From the cell containing the given text, extract its center point as [x, y] coordinate. 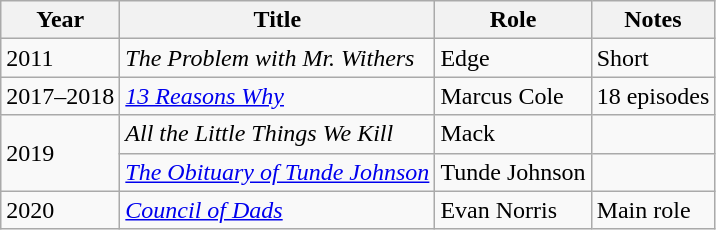
Short [653, 58]
Edge [513, 58]
2011 [60, 58]
Title [278, 20]
The Obituary of Tunde Johnson [278, 172]
Evan Norris [513, 210]
Main role [653, 210]
The Problem with Mr. Withers [278, 58]
Notes [653, 20]
Marcus Cole [513, 96]
2020 [60, 210]
Mack [513, 134]
Council of Dads [278, 210]
Role [513, 20]
2019 [60, 153]
18 episodes [653, 96]
Tunde Johnson [513, 172]
All the Little Things We Kill [278, 134]
2017–2018 [60, 96]
13 Reasons Why [278, 96]
Year [60, 20]
